Return the [x, y] coordinate for the center point of the cell that contains the specified text.  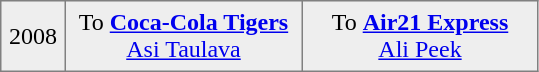
2008 [33, 36]
To Air21 ExpressAli Peek [420, 36]
To Coca-Cola TigersAsi Taulava [183, 36]
